Search for the cell housing the specified text and yield its [X, Y] center coordinate. 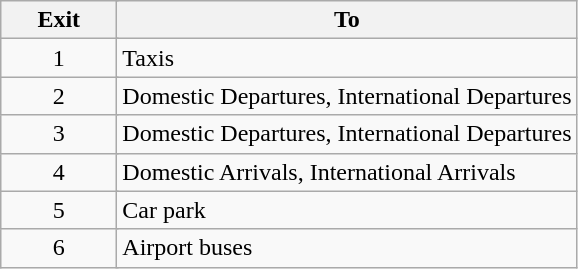
Airport buses [347, 248]
Domestic Arrivals, International Arrivals [347, 172]
To [347, 20]
2 [59, 96]
Exit [59, 20]
5 [59, 210]
4 [59, 172]
3 [59, 134]
6 [59, 248]
Car park [347, 210]
Taxis [347, 58]
1 [59, 58]
